Determine the (X, Y) coordinate at the center of the cell enclosing the given text.  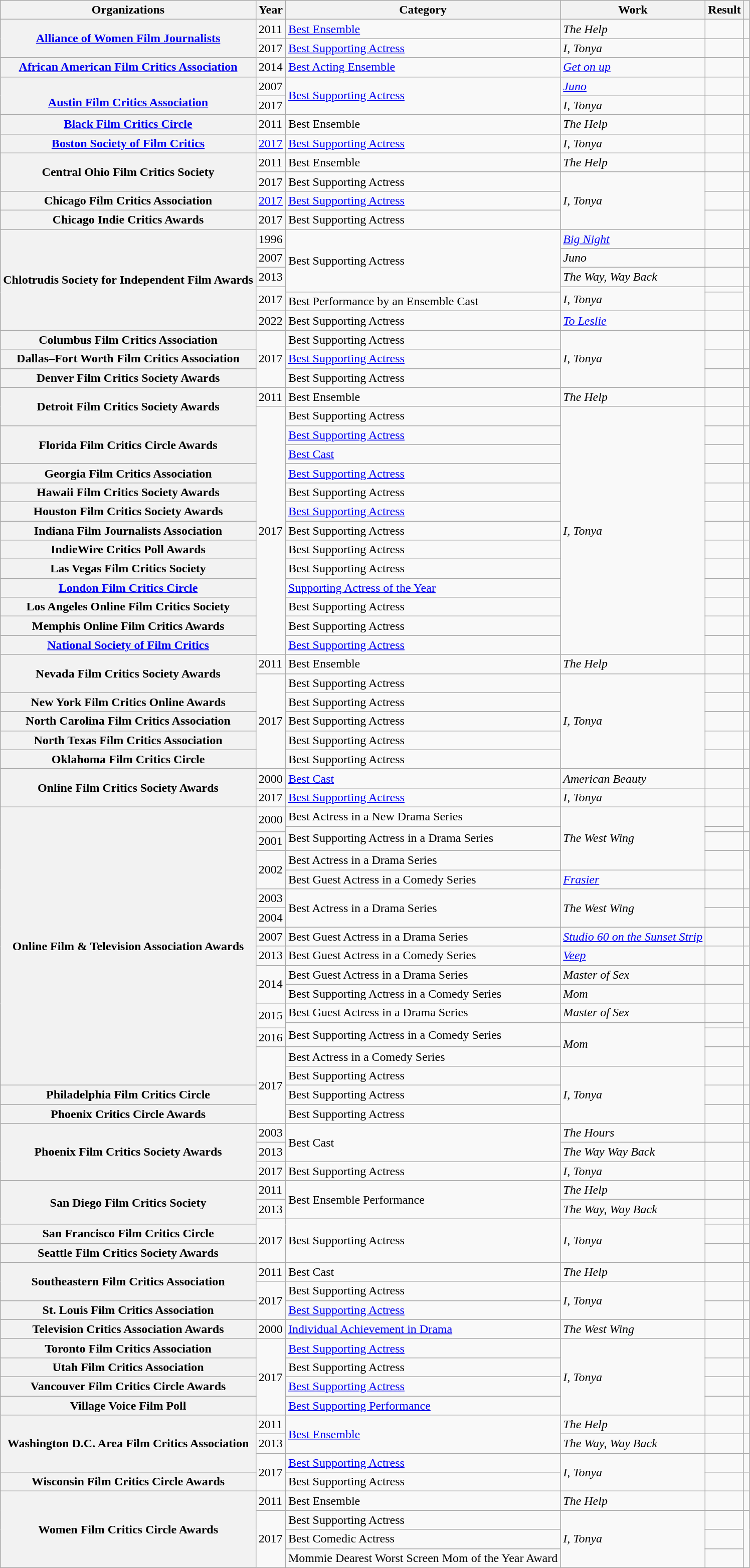
Chlotrudis Society for Independent Film Awards (128, 280)
Best Ensemble Performance (423, 1200)
New York Film Critics Online Awards (128, 702)
2022 (271, 321)
Veep (633, 956)
Philadelphia Film Critics Circle (128, 1094)
Oklahoma Film Critics Circle (128, 759)
Southeastern Film Critics Association (128, 1281)
2002 (271, 870)
Indiana Film Journalists Association (128, 531)
Best Supporting Performance (423, 1406)
Boston Society of Film Critics (128, 143)
Television Critics Association Awards (128, 1329)
Denver Film Critics Society Awards (128, 378)
Village Voice Film Poll (128, 1406)
Result (724, 10)
Columbus Film Critics Association (128, 340)
Black Film Critics Circle (128, 124)
To Leslie (633, 321)
National Society of Film Critics (128, 645)
Online Film Critics Society Awards (128, 788)
1996 (271, 239)
2001 (271, 841)
Seattle Film Critics Society Awards (128, 1253)
African American Film Critics Association (128, 67)
Individual Achievement in Drama (423, 1329)
Chicago Film Critics Association (128, 200)
Work (633, 10)
Central Ohio Film Critics Society (128, 172)
Category (423, 10)
Women Film Critics Circle Awards (128, 1529)
Best Performance by an Ensemble Cast (423, 302)
American Beauty (633, 778)
Phoenix Film Critics Society Awards (128, 1152)
Get on up (633, 67)
Georgia Film Critics Association (128, 473)
Best Supporting Actress in a Drama Series (423, 838)
The Hours (633, 1133)
Supporting Actress of the Year (423, 588)
Year (271, 10)
Austin Film Critics Association (128, 96)
Phoenix Critics Circle Awards (128, 1114)
Wisconsin Film Critics Circle Awards (128, 1482)
Las Vegas Film Critics Society (128, 569)
Utah Film Critics Association (128, 1367)
Studio 60 on the Sunset Strip (633, 937)
Best Actress in a New Drama Series (423, 816)
St. Louis Film Critics Association (128, 1310)
Dallas–Fort Worth Film Critics Association (128, 359)
2015 (271, 1015)
North Texas Film Critics Association (128, 740)
Chicago Indie Critics Awards (128, 219)
Big Night (633, 239)
Best Comedic Actress (423, 1539)
Washington D.C. Area Film Critics Association (128, 1444)
Organizations (128, 10)
The Way Way Back (633, 1152)
Best Acting Ensemble (423, 67)
Hawaii Film Critics Society Awards (128, 492)
2016 (271, 1037)
Best Actress in a Comedy Series (423, 1056)
Toronto Film Critics Association (128, 1348)
Los Angeles Online Film Critics Society (128, 607)
Houston Film Critics Society Awards (128, 511)
San Francisco Film Critics Circle (128, 1234)
Detroit Film Critics Society Awards (128, 406)
London Film Critics Circle (128, 588)
Florida Film Critics Circle Awards (128, 444)
Memphis Online Film Critics Awards (128, 626)
Vancouver Film Critics Circle Awards (128, 1386)
Nevada Film Critics Society Awards (128, 674)
Online Film & Television Association Awards (128, 946)
Mommie Dearest Worst Screen Mom of the Year Award (423, 1558)
Frasier (633, 879)
IndieWire Critics Poll Awards (128, 550)
North Carolina Film Critics Association (128, 721)
San Diego Film Critics Society (128, 1203)
Alliance of Women Film Journalists (128, 39)
2004 (271, 918)
